Return [x, y] of the center of cell containing provided text 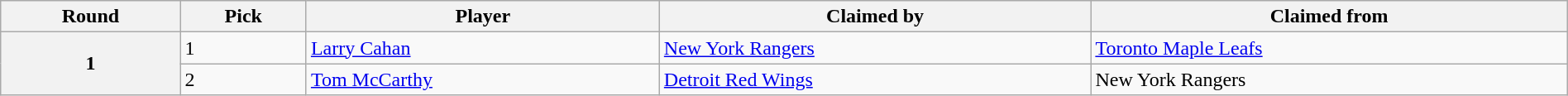
Toronto Maple Leafs [1329, 48]
Player [483, 17]
2 [243, 79]
Round [91, 17]
Tom McCarthy [483, 79]
Detroit Red Wings [875, 79]
Claimed from [1329, 17]
Pick [243, 17]
Larry Cahan [483, 48]
Claimed by [875, 17]
